Scan for the cell matching the given text and deliver its [X, Y] coordinate at center. 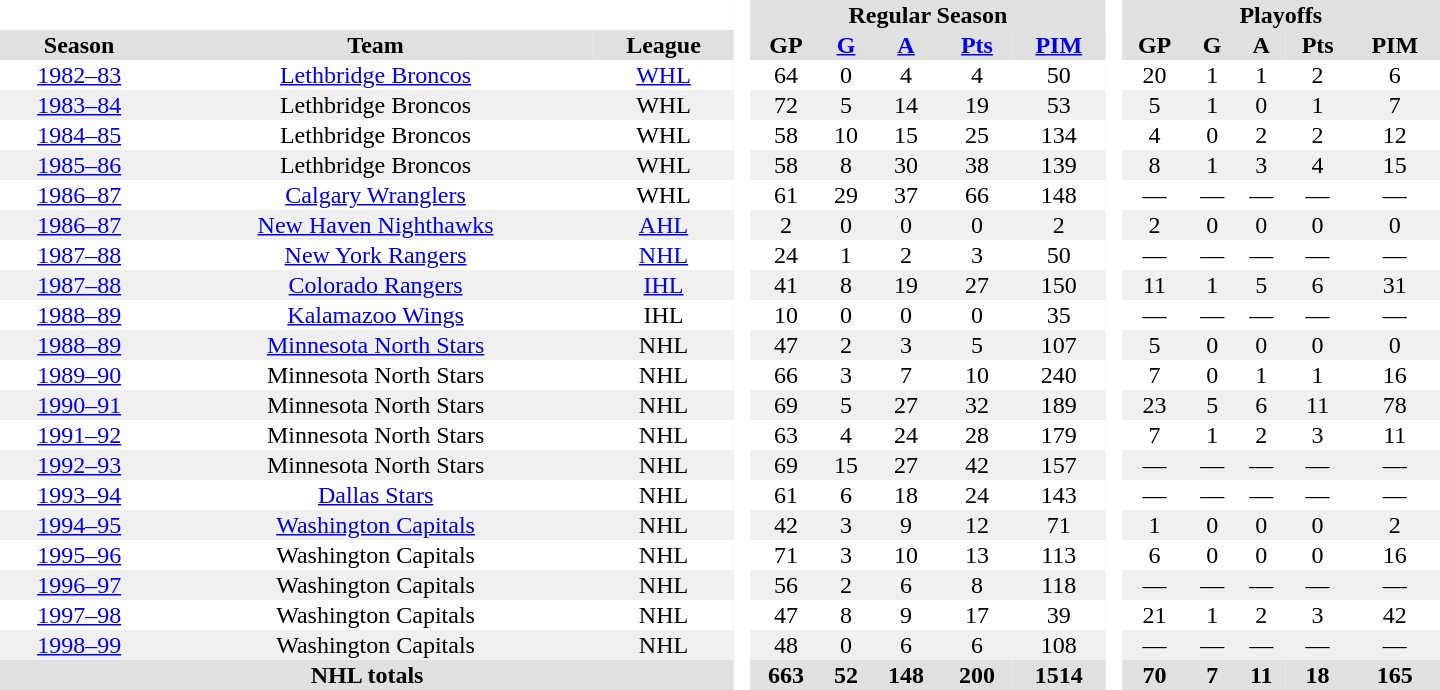
NHL totals [367, 675]
Calgary Wranglers [376, 195]
56 [786, 585]
108 [1058, 645]
29 [846, 195]
25 [976, 135]
48 [786, 645]
240 [1058, 375]
139 [1058, 165]
14 [906, 105]
League [664, 45]
1514 [1058, 675]
200 [976, 675]
35 [1058, 315]
1982–83 [79, 75]
Team [376, 45]
17 [976, 615]
38 [976, 165]
1994–95 [79, 525]
1993–94 [79, 495]
New York Rangers [376, 255]
21 [1155, 615]
1983–84 [79, 105]
189 [1058, 405]
13 [976, 555]
AHL [664, 225]
1991–92 [79, 435]
63 [786, 435]
663 [786, 675]
Dallas Stars [376, 495]
157 [1058, 465]
28 [976, 435]
20 [1155, 75]
53 [1058, 105]
1992–93 [79, 465]
113 [1058, 555]
1984–85 [79, 135]
107 [1058, 345]
150 [1058, 285]
41 [786, 285]
32 [976, 405]
165 [1394, 675]
30 [906, 165]
37 [906, 195]
1985–86 [79, 165]
118 [1058, 585]
70 [1155, 675]
23 [1155, 405]
1998–99 [79, 645]
78 [1394, 405]
Regular Season [928, 15]
143 [1058, 495]
64 [786, 75]
Season [79, 45]
1990–91 [79, 405]
31 [1394, 285]
134 [1058, 135]
39 [1058, 615]
1997–98 [79, 615]
179 [1058, 435]
Colorado Rangers [376, 285]
72 [786, 105]
1989–90 [79, 375]
Kalamazoo Wings [376, 315]
1995–96 [79, 555]
Playoffs [1281, 15]
New Haven Nighthawks [376, 225]
52 [846, 675]
1996–97 [79, 585]
